From the cell containing the given text, extract its center point as [x, y] coordinate. 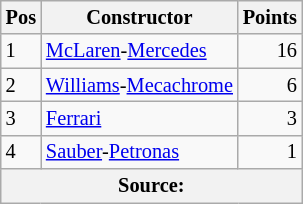
Sauber-Petronas [140, 152]
Pos [21, 17]
16 [270, 51]
4 [21, 152]
Points [270, 17]
Ferrari [140, 118]
6 [270, 85]
Source: [152, 186]
Williams-Mecachrome [140, 85]
2 [21, 85]
McLaren-Mercedes [140, 51]
Constructor [140, 17]
